Search for the cell housing the specified text and yield its (X, Y) center coordinate. 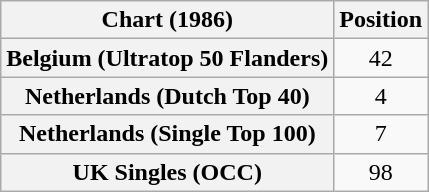
98 (381, 172)
Belgium (Ultratop 50 Flanders) (168, 58)
4 (381, 96)
Chart (1986) (168, 20)
Netherlands (Dutch Top 40) (168, 96)
42 (381, 58)
7 (381, 134)
Position (381, 20)
UK Singles (OCC) (168, 172)
Netherlands (Single Top 100) (168, 134)
